Detect which cell encompasses the target text, then output its (X, Y) center coordinate. 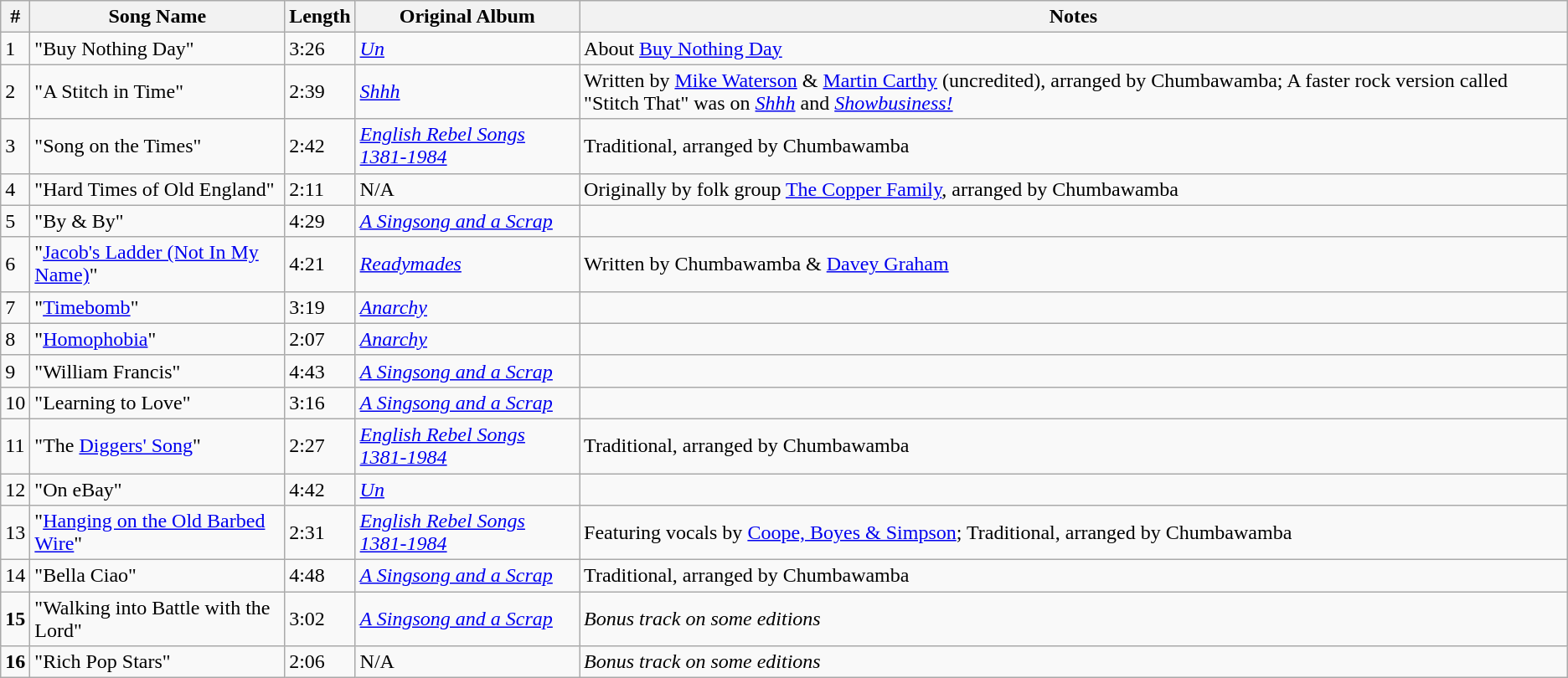
Original Album (467, 17)
"Rich Pop Stars" (157, 662)
Notes (1074, 17)
4:29 (320, 221)
2:06 (320, 662)
"On eBay" (157, 490)
3:02 (320, 619)
"A Stitch in Time" (157, 92)
1 (15, 49)
"Bella Ciao" (157, 576)
2 (15, 92)
6 (15, 265)
2:42 (320, 146)
"Jacob's Ladder (Not In My Name)" (157, 265)
"Hanging on the Old Barbed Wire" (157, 532)
Shhh (467, 92)
4:43 (320, 371)
"Timebomb" (157, 307)
Length (320, 17)
4:48 (320, 576)
Originally by folk group The Copper Family, arranged by Chumbawamba (1074, 189)
3:26 (320, 49)
10 (15, 403)
9 (15, 371)
Written by Chumbawamba & Davey Graham (1074, 265)
"Homophobia" (157, 339)
2:07 (320, 339)
3:16 (320, 403)
"The Diggers' Song" (157, 445)
12 (15, 490)
7 (15, 307)
3:19 (320, 307)
8 (15, 339)
3 (15, 146)
# (15, 17)
14 (15, 576)
"Song on the Times" (157, 146)
"Learning to Love" (157, 403)
2:27 (320, 445)
4:42 (320, 490)
"William Francis" (157, 371)
4:21 (320, 265)
15 (15, 619)
About Buy Nothing Day (1074, 49)
Song Name (157, 17)
"By & By" (157, 221)
5 (15, 221)
Featuring vocals by Coope, Boyes & Simpson; Traditional, arranged by Chumbawamba (1074, 532)
2:39 (320, 92)
2:31 (320, 532)
"Walking into Battle with the Lord" (157, 619)
"Buy Nothing Day" (157, 49)
16 (15, 662)
4 (15, 189)
"Hard Times of Old England" (157, 189)
Readymades (467, 265)
11 (15, 445)
13 (15, 532)
2:11 (320, 189)
